Pinpoint the cell where the given text exists, returning its [x, y] midpoint coordinate. 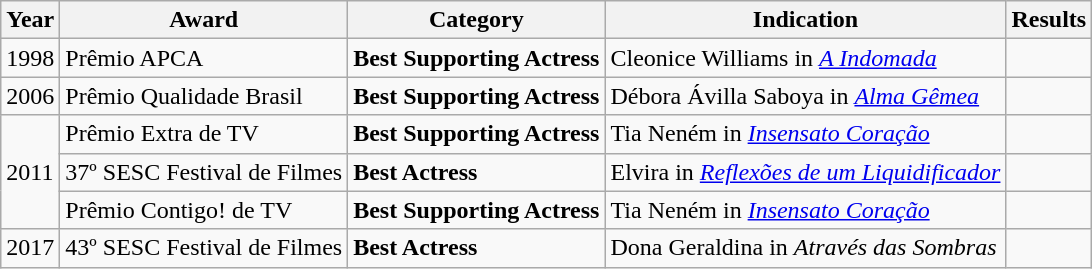
1998 [30, 58]
37º SESC Festival de Filmes [204, 172]
Prêmio Qualidade Brasil [204, 96]
Prêmio Contigo! de TV [204, 210]
2006 [30, 96]
Category [476, 20]
2011 [30, 172]
Cleonice Williams in A Indomada [806, 58]
Prêmio APCA [204, 58]
Prêmio Extra de TV [204, 134]
2017 [30, 248]
Year [30, 20]
Indication [806, 20]
Award [204, 20]
Elvira in Reflexões de um Liquidificador [806, 172]
Dona Geraldina in Através das Sombras [806, 248]
Débora Ávilla Saboya in Alma Gêmea [806, 96]
Results [1049, 20]
43º SESC Festival de Filmes [204, 248]
